Search for the cell housing the specified text and yield its [x, y] center coordinate. 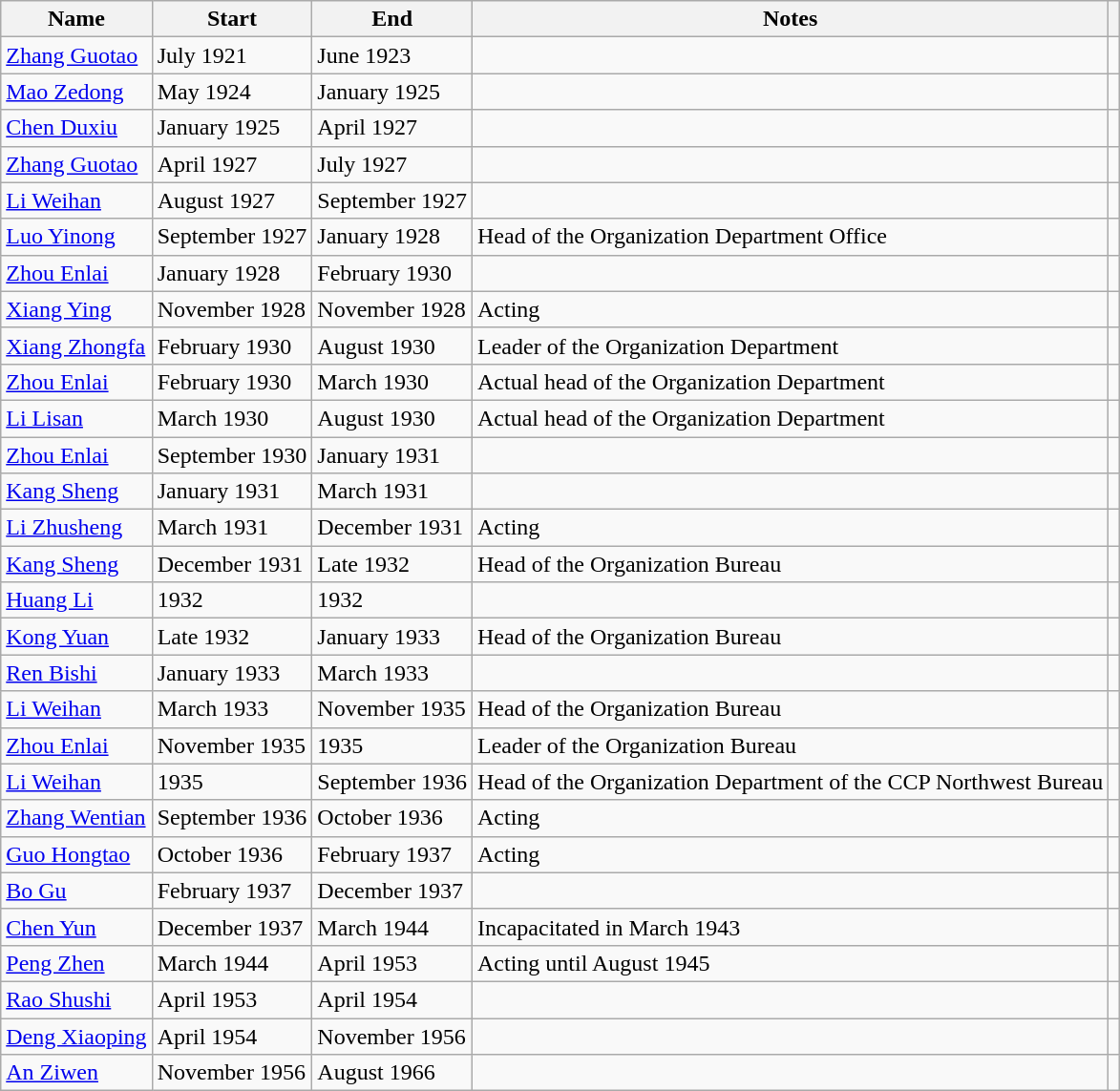
Bo Gu [76, 891]
Acting until August 1945 [791, 963]
Kong Yuan [76, 637]
Xiang Zhongfa [76, 346]
Li Lisan [76, 418]
Luo Yinong [76, 237]
September 1930 [232, 455]
Rao Shushi [76, 999]
May 1924 [232, 92]
Head of the Organization Department of the CCP Northwest Bureau [791, 782]
Notes [791, 19]
August 1966 [392, 1073]
Guo Hongtao [76, 854]
Chen Duxiu [76, 128]
Leader of the Organization Department [791, 346]
Chen Yun [76, 927]
Ren Bishi [76, 673]
An Ziwen [76, 1073]
August 1927 [232, 200]
Name [76, 19]
June 1923 [392, 55]
Peng Zhen [76, 963]
July 1921 [232, 55]
July 1927 [392, 164]
Huang Li [76, 600]
Leader of the Organization Bureau [791, 745]
Mao Zedong [76, 92]
Li Zhusheng [76, 528]
Zhang Wentian [76, 818]
End [392, 19]
Xiang Ying [76, 309]
Deng Xiaoping [76, 1036]
Head of the Organization Department Office [791, 237]
Start [232, 19]
Incapacitated in March 1943 [791, 927]
